Locate the cell with the specified text and output its [X, Y] center coordinate. 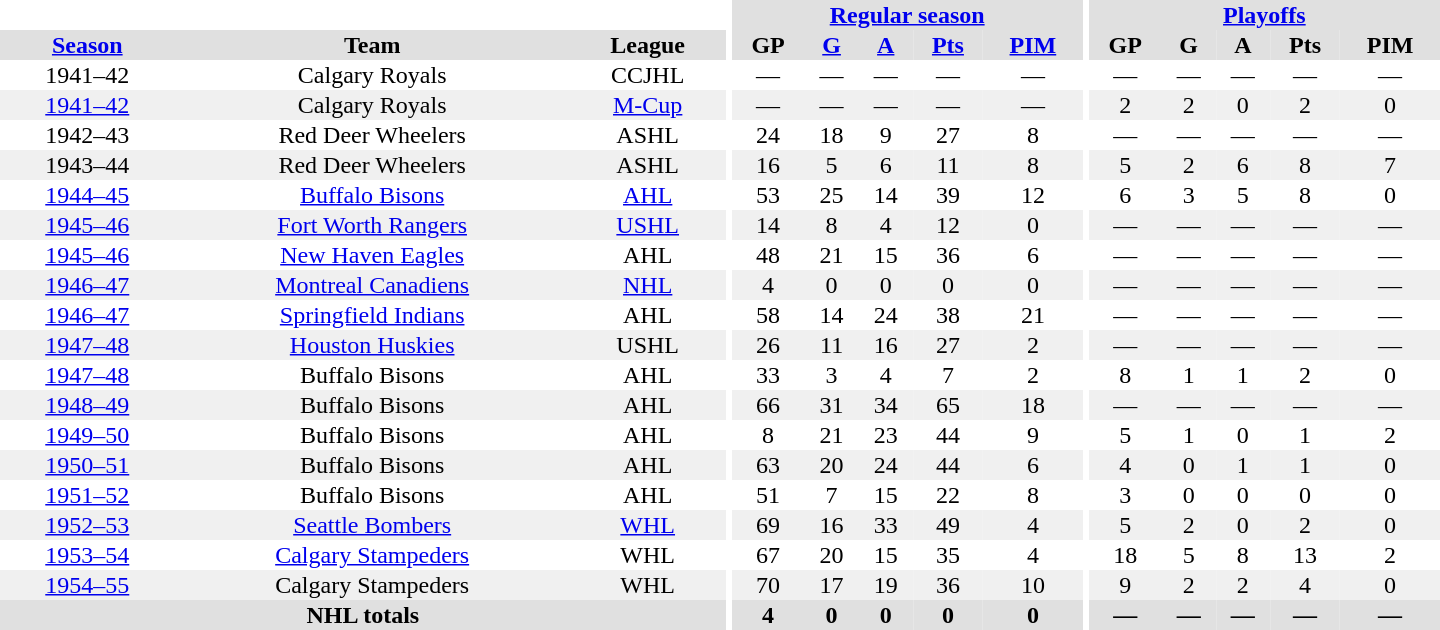
25 [832, 195]
1954–55 [88, 585]
Team [372, 45]
51 [768, 495]
58 [768, 315]
1943–44 [88, 165]
69 [768, 525]
49 [948, 525]
Montreal Canadiens [372, 285]
1952–53 [88, 525]
35 [948, 555]
League [648, 45]
1942–43 [88, 135]
Springfield Indians [372, 315]
53 [768, 195]
23 [886, 435]
22 [948, 495]
19 [886, 585]
Houston Huskies [372, 345]
Playoffs [1264, 15]
65 [948, 405]
1944–45 [88, 195]
Regular season [908, 15]
13 [1305, 555]
1953–54 [88, 555]
67 [768, 555]
66 [768, 405]
Seattle Bombers [372, 525]
New Haven Eagles [372, 255]
NHL totals [363, 615]
10 [1033, 585]
NHL [648, 285]
1950–51 [88, 465]
48 [768, 255]
CCJHL [648, 75]
70 [768, 585]
34 [886, 405]
17 [832, 585]
Fort Worth Rangers [372, 225]
39 [948, 195]
1948–49 [88, 405]
38 [948, 315]
1949–50 [88, 435]
31 [832, 405]
26 [768, 345]
Season [88, 45]
1951–52 [88, 495]
M-Cup [648, 105]
63 [768, 465]
